Determine the (X, Y) coordinate at the center of the cell enclosing the given text.  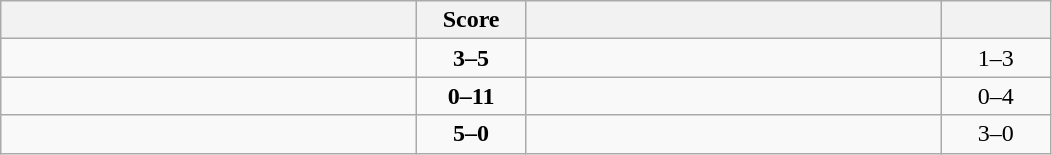
1–3 (996, 58)
5–0 (472, 134)
3–0 (996, 134)
0–11 (472, 96)
Score (472, 20)
3–5 (472, 58)
0–4 (996, 96)
